For the text-containing cell, return its midpoint in [X, Y] coordinate format. 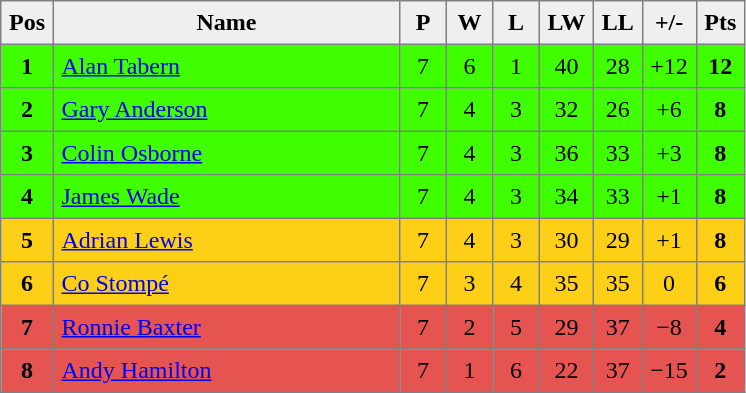
40 [566, 66]
Ronnie Baxter [226, 327]
Pts [720, 23]
W [469, 23]
+/- [669, 23]
30 [566, 240]
Colin Osborne [226, 153]
+6 [669, 110]
36 [566, 153]
0 [669, 284]
Adrian Lewis [226, 240]
James Wade [226, 197]
L [516, 23]
Name [226, 23]
Gary Anderson [226, 110]
28 [618, 66]
34 [566, 197]
+3 [669, 153]
−8 [669, 327]
12 [720, 66]
−15 [669, 371]
Pos [27, 23]
LW [566, 23]
Alan Tabern [226, 66]
22 [566, 371]
Andy Hamilton [226, 371]
Co Stompé [226, 284]
LL [618, 23]
P [423, 23]
26 [618, 110]
+12 [669, 66]
32 [566, 110]
